Locate the cell with the specified text and output its (x, y) center coordinate. 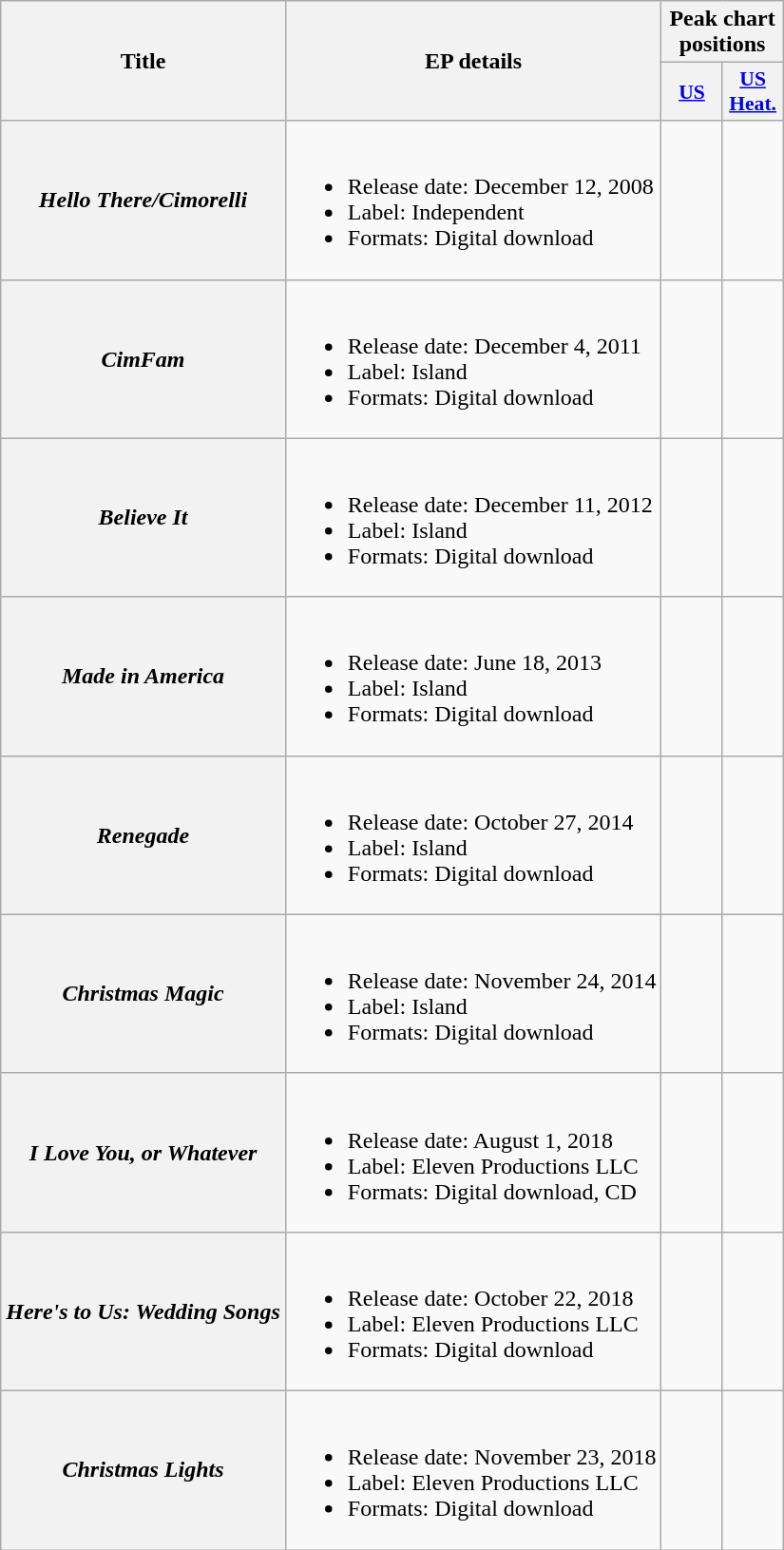
Release date: December 4, 2011Label: IslandFormats: Digital download (473, 359)
Renegade (143, 834)
Release date: June 18, 2013Label: IslandFormats: Digital download (473, 677)
Release date: August 1, 2018Label: Eleven Productions LLCFormats: Digital download, CD (473, 1152)
US Heat. (753, 91)
Release date: October 22, 2018Label: Eleven Productions LLCFormats: Digital download (473, 1311)
Christmas Lights (143, 1469)
Title (143, 61)
US (692, 91)
Made in America (143, 677)
Hello There/Cimorelli (143, 200)
Peak chart positions (722, 32)
Release date: November 23, 2018Label: Eleven Productions LLCFormats: Digital download (473, 1469)
Here's to Us: Wedding Songs (143, 1311)
Release date: December 11, 2012Label: IslandFormats: Digital download (473, 517)
EP details (473, 61)
Release date: November 24, 2014Label: IslandFormats: Digital download (473, 994)
Christmas Magic (143, 994)
Believe It (143, 517)
Release date: October 27, 2014Label: IslandFormats: Digital download (473, 834)
I Love You, or Whatever (143, 1152)
CimFam (143, 359)
Release date: December 12, 2008Label: IndependentFormats: Digital download (473, 200)
